Return [X, Y] of the center of cell containing provided text 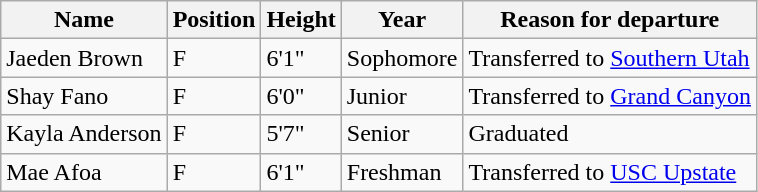
Name [84, 20]
Sophomore [402, 58]
6'0" [301, 96]
Transferred to Grand Canyon [610, 96]
Position [214, 20]
Year [402, 20]
Junior [402, 96]
Transferred to Southern Utah [610, 58]
Transferred to USC Upstate [610, 172]
Height [301, 20]
Jaeden Brown [84, 58]
Reason for departure [610, 20]
Senior [402, 134]
5'7" [301, 134]
Graduated [610, 134]
Freshman [402, 172]
Kayla Anderson [84, 134]
Mae Afoa [84, 172]
Shay Fano [84, 96]
